Scan for the cell matching the given text and deliver its (x, y) coordinate at center. 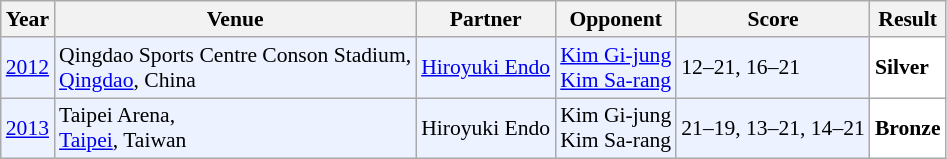
2013 (28, 128)
12–21, 16–21 (773, 68)
Year (28, 19)
Partner (486, 19)
Opponent (616, 19)
Taipei Arena,Taipei, Taiwan (235, 128)
Bronze (908, 128)
Result (908, 19)
Qingdao Sports Centre Conson Stadium,Qingdao, China (235, 68)
Score (773, 19)
2012 (28, 68)
Venue (235, 19)
21–19, 13–21, 14–21 (773, 128)
Silver (908, 68)
